From the cell containing the given text, extract its center point as [X, Y] coordinate. 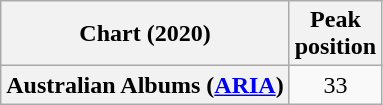
33 [335, 85]
Chart (2020) [145, 34]
Peakposition [335, 34]
Australian Albums (ARIA) [145, 85]
